Locate the cell with the specified text and output its [x, y] center coordinate. 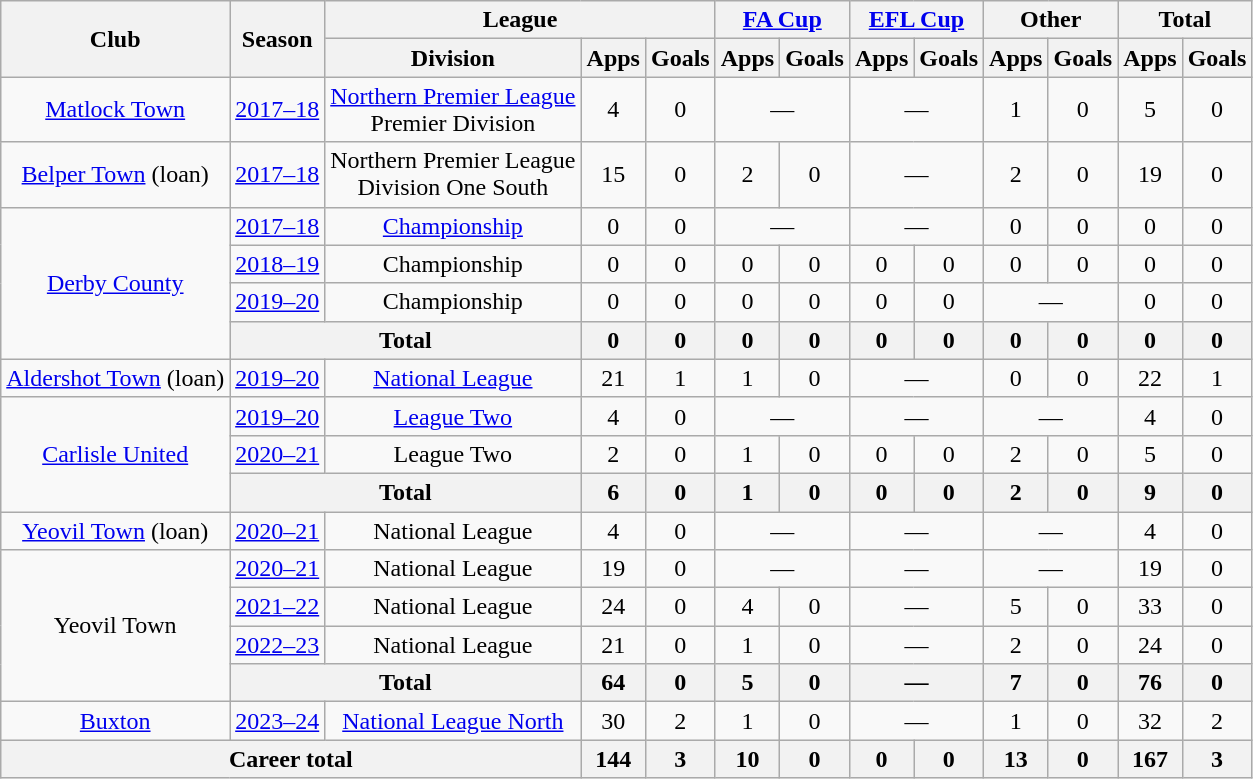
2021–22 [278, 607]
76 [1150, 683]
FA Cup [782, 20]
2022–23 [278, 645]
2023–24 [278, 721]
33 [1150, 607]
Aldershot Town (loan) [116, 378]
League [520, 20]
9 [1150, 492]
32 [1150, 721]
144 [613, 759]
Other [1051, 20]
Derby County [116, 283]
Division [453, 58]
Northern Premier LeaguePremier Division [453, 110]
Season [278, 39]
National League North [453, 721]
10 [747, 759]
7 [1016, 683]
Career total [291, 759]
Yeovil Town [116, 626]
167 [1150, 759]
13 [1016, 759]
Club [116, 39]
Matlock Town [116, 110]
Northern Premier LeagueDivision One South [453, 174]
EFL Cup [916, 20]
Buxton [116, 721]
2018–19 [278, 264]
30 [613, 721]
15 [613, 174]
Belper Town (loan) [116, 174]
22 [1150, 378]
64 [613, 683]
Carlisle United [116, 454]
Yeovil Town (loan) [116, 531]
6 [613, 492]
